For the text-containing cell, return its midpoint in (X, Y) coordinate format. 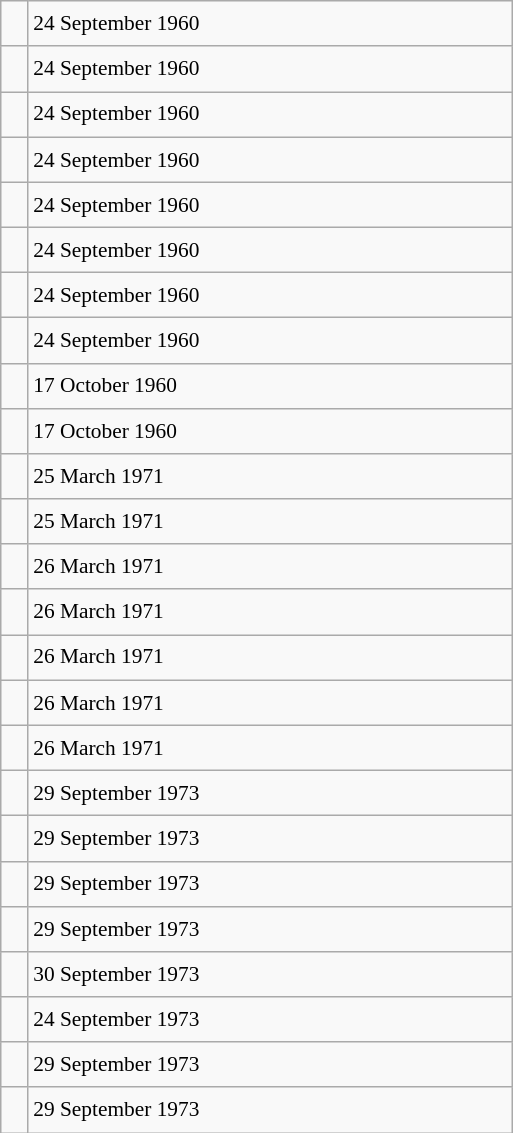
24 September 1973 (270, 1020)
30 September 1973 (270, 974)
